From the cell containing the given text, extract its center point as (x, y) coordinate. 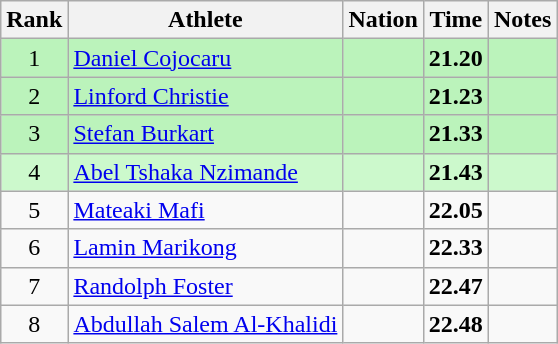
8 (34, 324)
Nation (383, 20)
Abel Tshaka Nzimande (206, 172)
Mateaki Mafi (206, 210)
21.23 (456, 96)
21.43 (456, 172)
Lamin Marikong (206, 248)
21.33 (456, 134)
Daniel Cojocaru (206, 58)
3 (34, 134)
22.05 (456, 210)
4 (34, 172)
22.47 (456, 286)
Rank (34, 20)
5 (34, 210)
21.20 (456, 58)
22.33 (456, 248)
2 (34, 96)
Abdullah Salem Al-Khalidi (206, 324)
Linford Christie (206, 96)
22.48 (456, 324)
Time (456, 20)
Athlete (206, 20)
Randolph Foster (206, 286)
Notes (522, 20)
6 (34, 248)
Stefan Burkart (206, 134)
7 (34, 286)
1 (34, 58)
